Output the (x, y) coordinate of the center of the cell containing the given text.  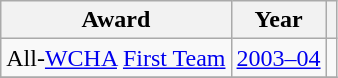
2003–04 (278, 58)
Year (278, 20)
Award (116, 20)
All-WCHA First Team (116, 58)
